Return [X, Y] of the center of cell containing provided text 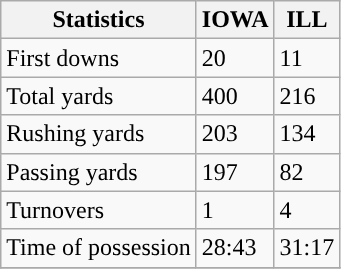
82 [307, 172]
Statistics [99, 20]
203 [235, 134]
1 [235, 210]
Rushing yards [99, 134]
31:17 [307, 248]
4 [307, 210]
ILL [307, 20]
20 [235, 58]
400 [235, 96]
216 [307, 96]
Turnovers [99, 210]
197 [235, 172]
11 [307, 58]
134 [307, 134]
First downs [99, 58]
Total yards [99, 96]
IOWA [235, 20]
Passing yards [99, 172]
Time of possession [99, 248]
28:43 [235, 248]
